For the text-containing cell, return its midpoint in (x, y) coordinate format. 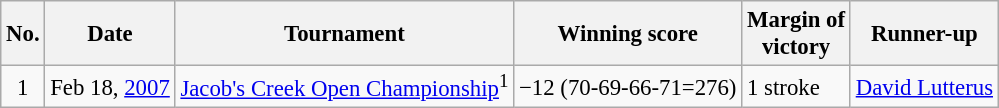
Tournament (344, 34)
No. (23, 34)
Runner-up (924, 34)
−12 (70-69-66-71=276) (628, 87)
Margin ofvictory (796, 34)
Winning score (628, 34)
Jacob's Creek Open Championship1 (344, 87)
Feb 18, 2007 (110, 87)
David Lutterus (924, 87)
Date (110, 34)
1 (23, 87)
1 stroke (796, 87)
